Provide the [X, Y] coordinate of the cell's center where the given text is located.  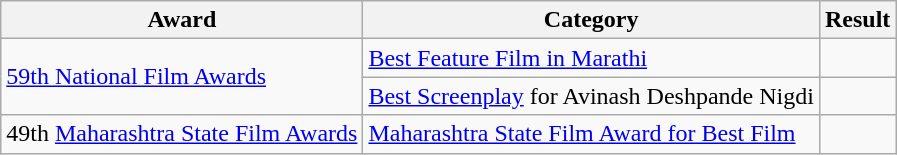
Maharashtra State Film Award for Best Film [592, 134]
59th National Film Awards [182, 77]
Award [182, 20]
49th Maharashtra State Film Awards [182, 134]
Best Screenplay for Avinash Deshpande Nigdi [592, 96]
Category [592, 20]
Result [857, 20]
Best Feature Film in Marathi [592, 58]
